From the cell containing the given text, extract its center point as [X, Y] coordinate. 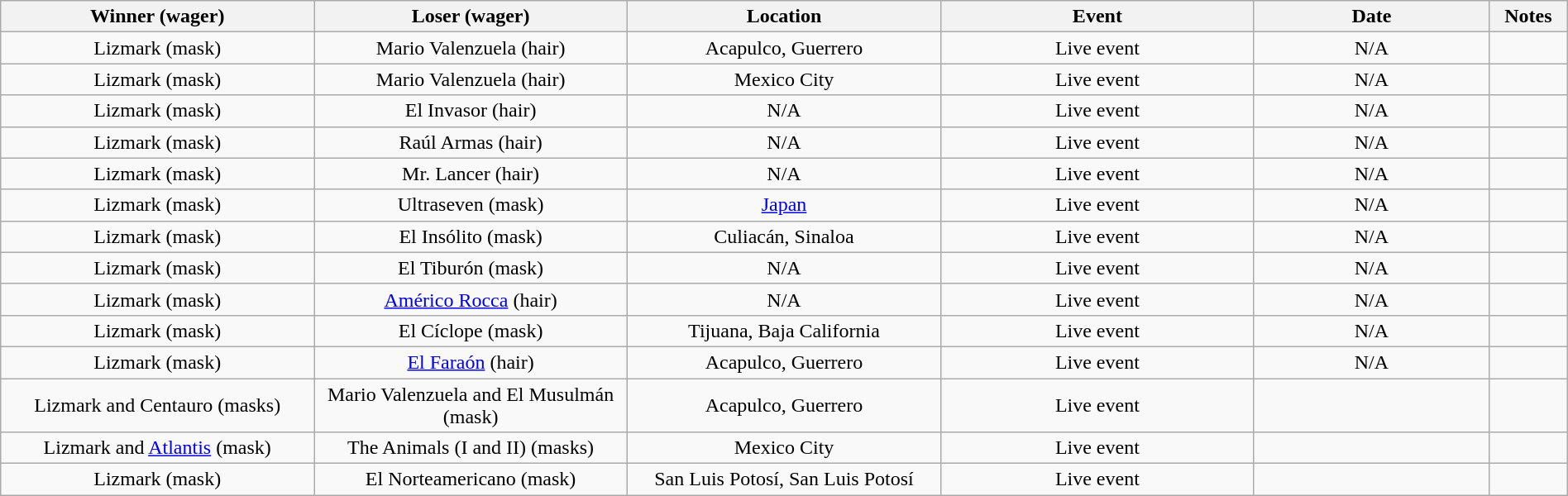
Notes [1528, 17]
Date [1371, 17]
Mario Valenzuela and El Musulmán (mask) [471, 405]
Ultraseven (mask) [471, 205]
Location [784, 17]
San Luis Potosí, San Luis Potosí [784, 479]
El Cíclope (mask) [471, 331]
Loser (wager) [471, 17]
El Insólito (mask) [471, 236]
Tijuana, Baja California [784, 331]
Culiacán, Sinaloa [784, 236]
Event [1097, 17]
Lizmark and Centauro (masks) [157, 405]
Winner (wager) [157, 17]
Raúl Armas (hair) [471, 142]
El Faraón (hair) [471, 362]
Mr. Lancer (hair) [471, 174]
Japan [784, 205]
Lizmark and Atlantis (mask) [157, 448]
El Invasor (hair) [471, 111]
El Tiburón (mask) [471, 268]
El Norteamericano (mask) [471, 479]
Américo Rocca (hair) [471, 299]
The Animals (I and II) (masks) [471, 448]
